Locate the cell with the specified text and output its [X, Y] center coordinate. 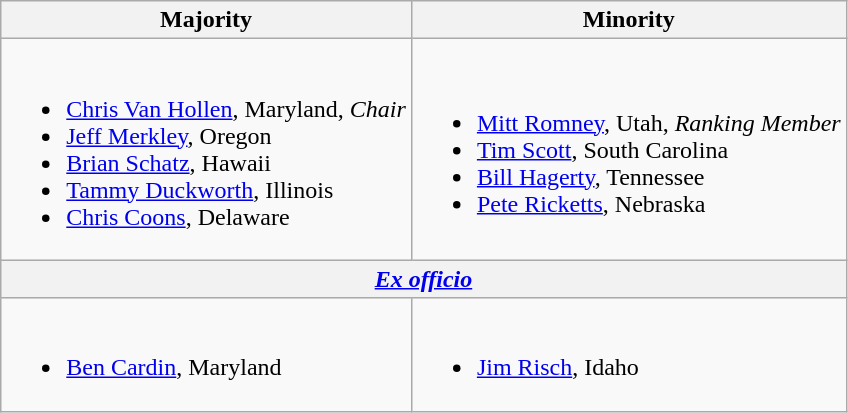
Minority [628, 20]
Ben Cardin, Maryland [206, 354]
Majority [206, 20]
Ex officio [424, 279]
Chris Van Hollen, Maryland, ChairJeff Merkley, OregonBrian Schatz, HawaiiTammy Duckworth, IllinoisChris Coons, Delaware [206, 150]
Jim Risch, Idaho [628, 354]
Mitt Romney, Utah, Ranking MemberTim Scott, South CarolinaBill Hagerty, TennesseePete Ricketts, Nebraska [628, 150]
